Output the [X, Y] coordinate of the center of the cell containing the given text.  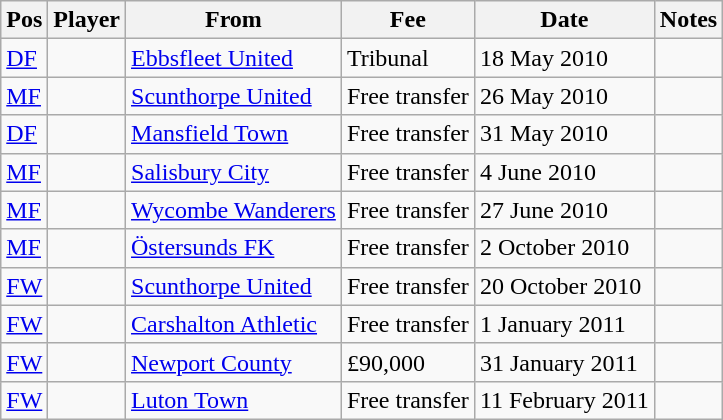
2 October 2010 [564, 248]
18 May 2010 [564, 58]
Newport County [234, 362]
Wycombe Wanderers [234, 210]
Fee [408, 20]
Notes [688, 20]
11 February 2011 [564, 400]
Luton Town [234, 400]
Carshalton Athletic [234, 324]
From [234, 20]
Ebbsfleet United [234, 58]
4 June 2010 [564, 172]
31 January 2011 [564, 362]
1 January 2011 [564, 324]
Tribunal [408, 58]
Mansfield Town [234, 134]
27 June 2010 [564, 210]
20 October 2010 [564, 286]
Player [87, 20]
Date [564, 20]
£90,000 [408, 362]
Östersunds FK [234, 248]
26 May 2010 [564, 96]
Pos [24, 20]
31 May 2010 [564, 134]
Salisbury City [234, 172]
